Detect which cell encompasses the target text, then output its (x, y) center coordinate. 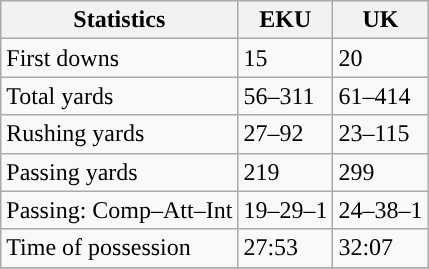
27:53 (286, 248)
23–115 (380, 134)
15 (286, 58)
UK (380, 20)
32:07 (380, 248)
27–92 (286, 134)
56–311 (286, 96)
219 (286, 172)
Passing: Comp–Att–Int (120, 210)
Time of possession (120, 248)
19–29–1 (286, 210)
First downs (120, 58)
Total yards (120, 96)
Rushing yards (120, 134)
24–38–1 (380, 210)
20 (380, 58)
Statistics (120, 20)
61–414 (380, 96)
Passing yards (120, 172)
299 (380, 172)
EKU (286, 20)
